Find where the given text appears and provide that cell's center as [x, y] coordinate. 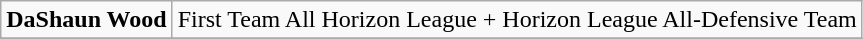
First Team All Horizon League + Horizon League All-Defensive Team [517, 20]
DaShaun Wood [86, 20]
